Locate the cell with the specified text and output its [x, y] center coordinate. 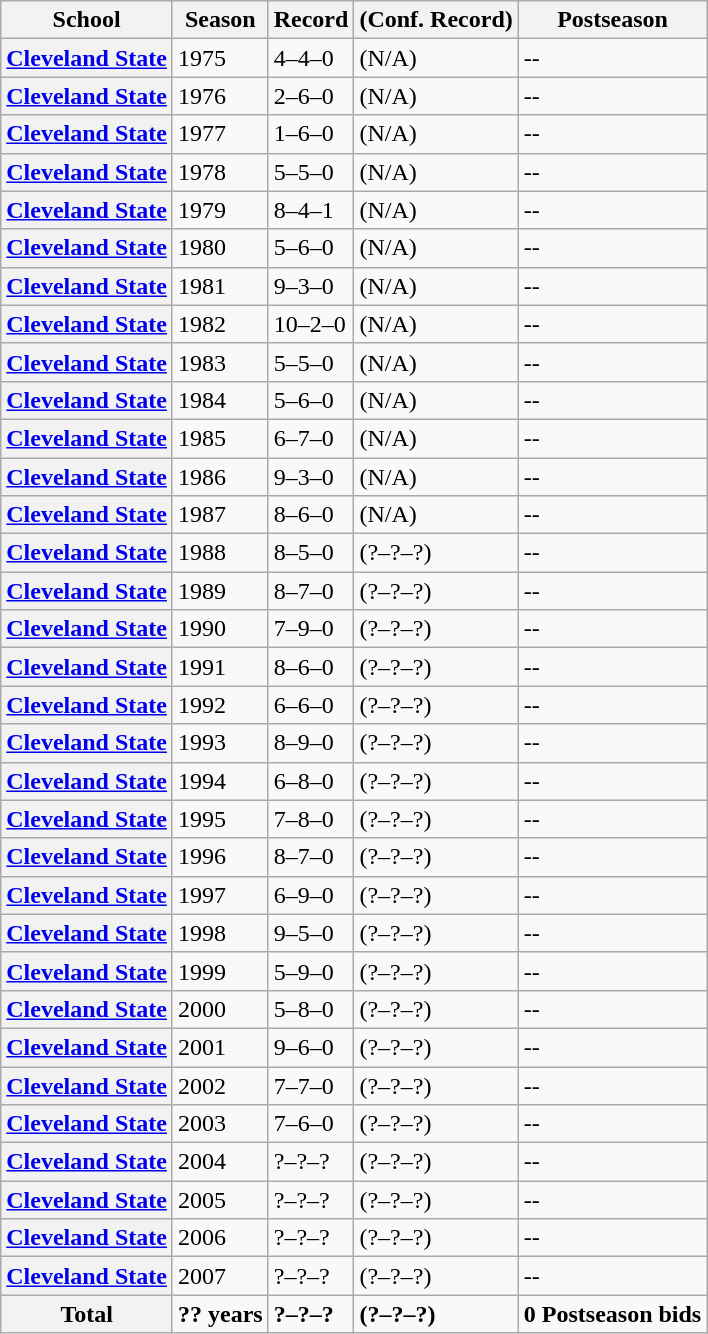
1986 [220, 477]
1983 [220, 362]
9–5–0 [311, 933]
1976 [220, 96]
5–8–0 [311, 1009]
1–6–0 [311, 134]
7–7–0 [311, 1085]
1975 [220, 58]
5–9–0 [311, 971]
1988 [220, 553]
1994 [220, 781]
2007 [220, 1276]
Postseason [612, 20]
10–2–0 [311, 324]
1985 [220, 438]
2005 [220, 1200]
2–6–0 [311, 96]
Total [87, 1314]
(Conf. Record) [436, 20]
1995 [220, 819]
1981 [220, 286]
School [87, 20]
2002 [220, 1085]
0 Postseason bids [612, 1314]
1982 [220, 324]
1978 [220, 172]
1984 [220, 400]
1989 [220, 591]
4–4–0 [311, 58]
Season [220, 20]
8–9–0 [311, 743]
Record [311, 20]
1987 [220, 515]
1999 [220, 971]
1979 [220, 210]
2003 [220, 1124]
6–8–0 [311, 781]
1990 [220, 629]
6–9–0 [311, 895]
1996 [220, 857]
1980 [220, 248]
6–7–0 [311, 438]
7–6–0 [311, 1124]
1993 [220, 743]
9–6–0 [311, 1047]
1997 [220, 895]
1991 [220, 667]
2001 [220, 1047]
2004 [220, 1162]
7–8–0 [311, 819]
8–5–0 [311, 553]
2000 [220, 1009]
8–4–1 [311, 210]
7–9–0 [311, 629]
1998 [220, 933]
?? years [220, 1314]
1992 [220, 705]
6–6–0 [311, 705]
1977 [220, 134]
2006 [220, 1238]
